Find where the given text appears and provide that cell's center as [X, Y] coordinate. 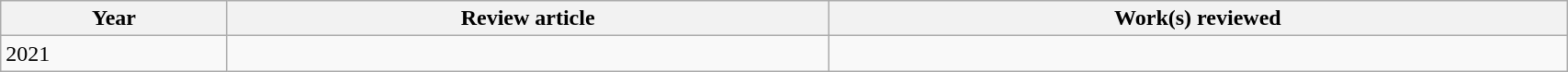
Work(s) reviewed [1198, 18]
Year [114, 18]
Review article [527, 18]
2021 [114, 54]
